Find where the given text appears and provide that cell's center as (x, y) coordinate. 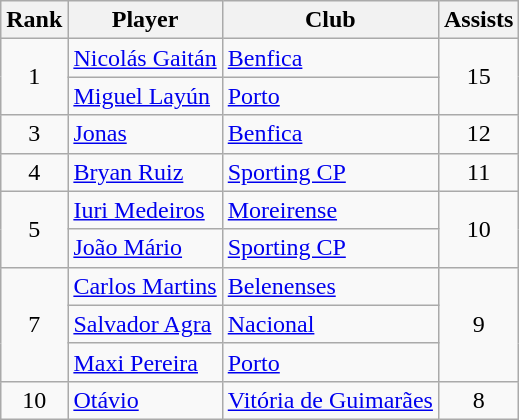
7 (34, 324)
15 (478, 77)
Moreirense (330, 210)
Vitória de Guimarães (330, 400)
Rank (34, 20)
11 (478, 172)
Player (145, 20)
Carlos Martins (145, 286)
Jonas (145, 134)
Nacional (330, 324)
Miguel Layún (145, 96)
Maxi Pereira (145, 362)
8 (478, 400)
João Mário (145, 248)
Otávio (145, 400)
Salvador Agra (145, 324)
1 (34, 77)
5 (34, 229)
Iuri Medeiros (145, 210)
Belenenses (330, 286)
4 (34, 172)
9 (478, 324)
12 (478, 134)
Bryan Ruiz (145, 172)
Club (330, 20)
Nicolás Gaitán (145, 58)
3 (34, 134)
Assists (478, 20)
